Detect which cell encompasses the target text, then output its (X, Y) center coordinate. 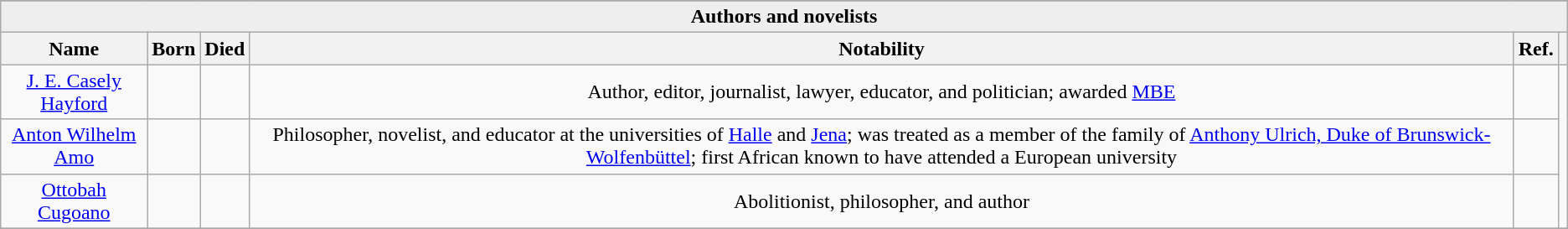
Anton Wilhelm Amo (74, 146)
Ref. (1536, 49)
Abolitionist, philosopher, and author (881, 201)
Died (224, 49)
Born (174, 49)
Notability (881, 49)
Ottobah Cugoano (74, 201)
Name (74, 49)
Author, editor, journalist, lawyer, educator, and politician; awarded MBE (881, 92)
J. E. Casely Hayford (74, 92)
Authors and novelists (784, 17)
